Determine the (x, y) coordinate at the center of the cell enclosing the given text.  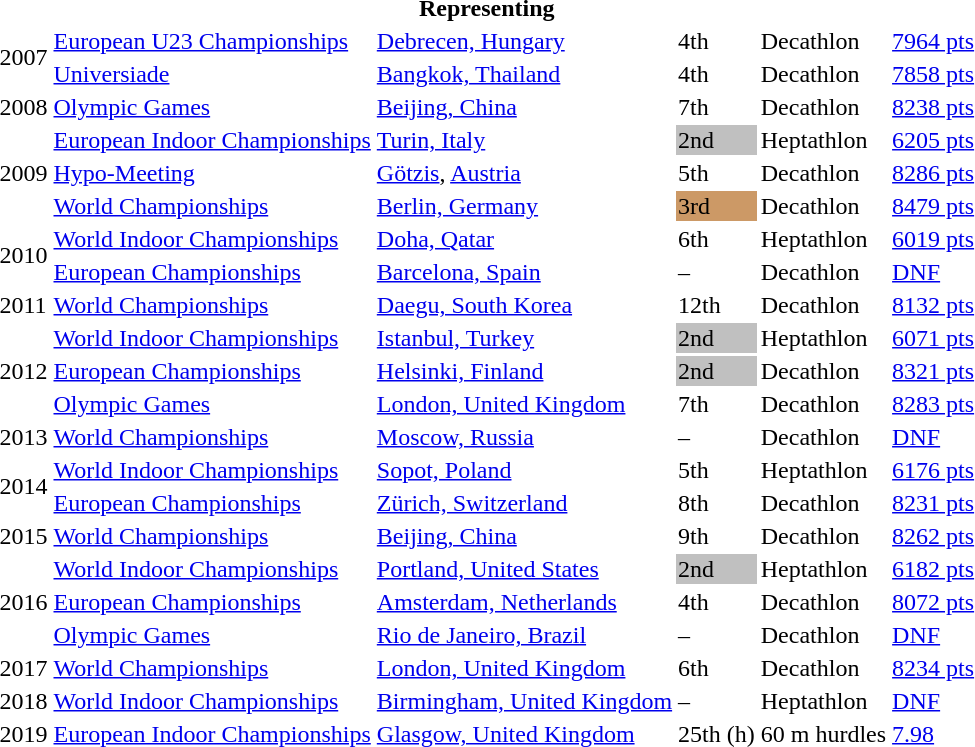
Daegu, South Korea (524, 305)
Moscow, Russia (524, 437)
Bangkok, Thailand (524, 74)
Barcelona, Spain (524, 272)
Istanbul, Turkey (524, 338)
European Indoor Championships (212, 140)
3rd (717, 206)
Sopot, Poland (524, 470)
8th (717, 503)
Doha, Qatar (524, 239)
Zürich, Switzerland (524, 503)
Rio de Janeiro, Brazil (524, 635)
Amsterdam, Netherlands (524, 602)
Universiade (212, 74)
Debrecen, Hungary (524, 41)
Berlin, Germany (524, 206)
Turin, Italy (524, 140)
European U23 Championships (212, 41)
Götzis, Austria (524, 173)
Portland, United States (524, 569)
Hypo-Meeting (212, 173)
9th (717, 536)
12th (717, 305)
Birmingham, United Kingdom (524, 701)
Helsinki, Finland (524, 371)
